Scan for the cell matching the given text and deliver its [x, y] coordinate at center. 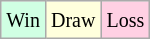
Win [24, 20]
Draw [72, 20]
Loss [126, 20]
